Output the (x, y) coordinate of the center of the cell containing the given text.  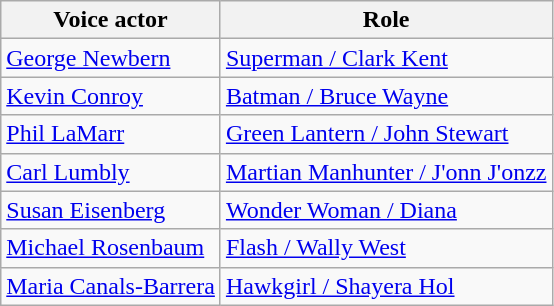
Martian Manhunter / J'onn J'onzz (386, 172)
Batman / Bruce Wayne (386, 96)
Hawkgirl / Shayera Hol (386, 286)
Maria Canals-Barrera (111, 286)
Superman / Clark Kent (386, 58)
Green Lantern / John Stewart (386, 134)
George Newbern (111, 58)
Kevin Conroy (111, 96)
Voice actor (111, 20)
Michael Rosenbaum (111, 248)
Susan Eisenberg (111, 210)
Wonder Woman / Diana (386, 210)
Phil LaMarr (111, 134)
Carl Lumbly (111, 172)
Flash / Wally West (386, 248)
Role (386, 20)
